Search for the cell housing the specified text and yield its [X, Y] center coordinate. 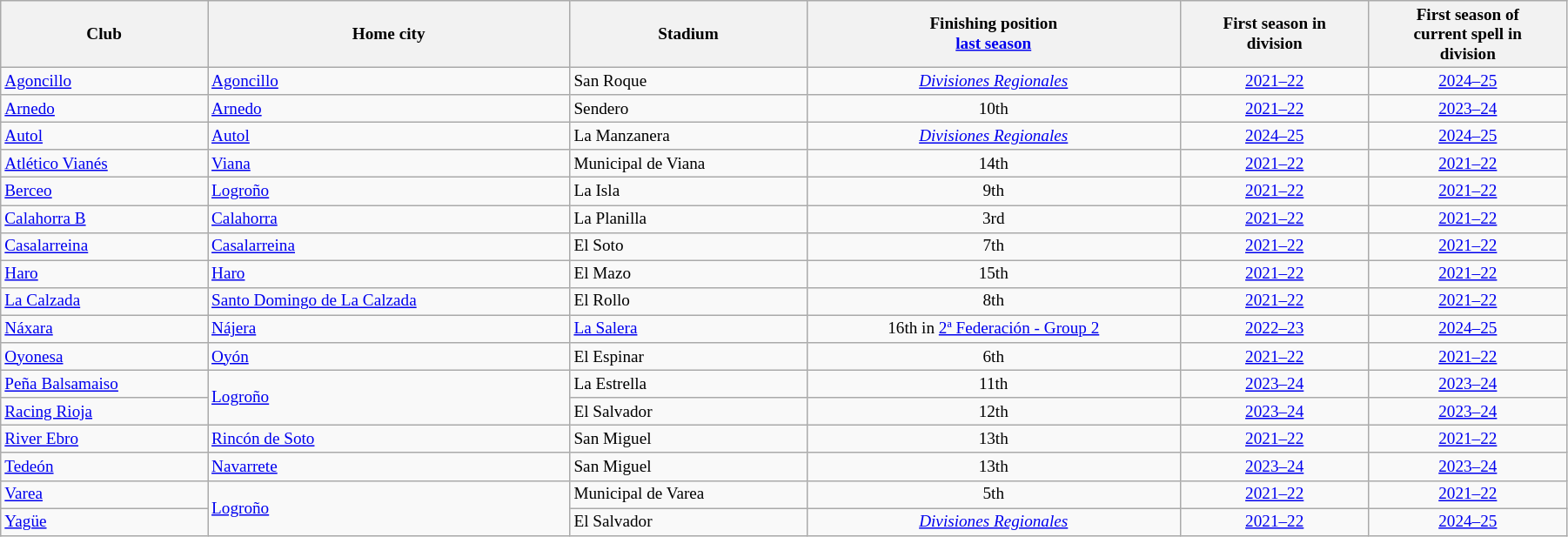
El Rollo [688, 301]
First season ofcurrent spell in division [1467, 35]
El Espinar [688, 357]
Yagüe [104, 521]
Finishing positionlast season [994, 35]
Municipal de Varea [688, 494]
Sendero [688, 109]
El Soto [688, 246]
16th in 2ª Federación - Group 2 [994, 329]
Oyonesa [104, 357]
Municipal de Viana [688, 164]
Nájera [388, 329]
La Planilla [688, 218]
Varea [104, 494]
7th [994, 246]
Club [104, 35]
La Calzada [104, 301]
Calahorra [388, 218]
Navarrete [388, 467]
14th [994, 164]
Berceo [104, 191]
12th [994, 412]
El Mazo [688, 274]
First season indivision [1274, 35]
10th [994, 109]
Náxara [104, 329]
La Estrella [688, 384]
Racing Rioja [104, 412]
Stadium [688, 35]
Rincón de Soto [388, 440]
15th [994, 274]
2022–23 [1274, 329]
Viana [388, 164]
Peña Balsamaiso [104, 384]
6th [994, 357]
La Salera [688, 329]
La Manzanera [688, 136]
9th [994, 191]
La Isla [688, 191]
River Ebro [104, 440]
5th [994, 494]
Tedeón [104, 467]
Calahorra B [104, 218]
3rd [994, 218]
Home city [388, 35]
Oyón [388, 357]
Atlético Vianés [104, 164]
Santo Domingo de La Calzada [388, 301]
11th [994, 384]
8th [994, 301]
San Roque [688, 81]
